Capture the cell that displays the provided text and extract its [x, y] central coordinate. 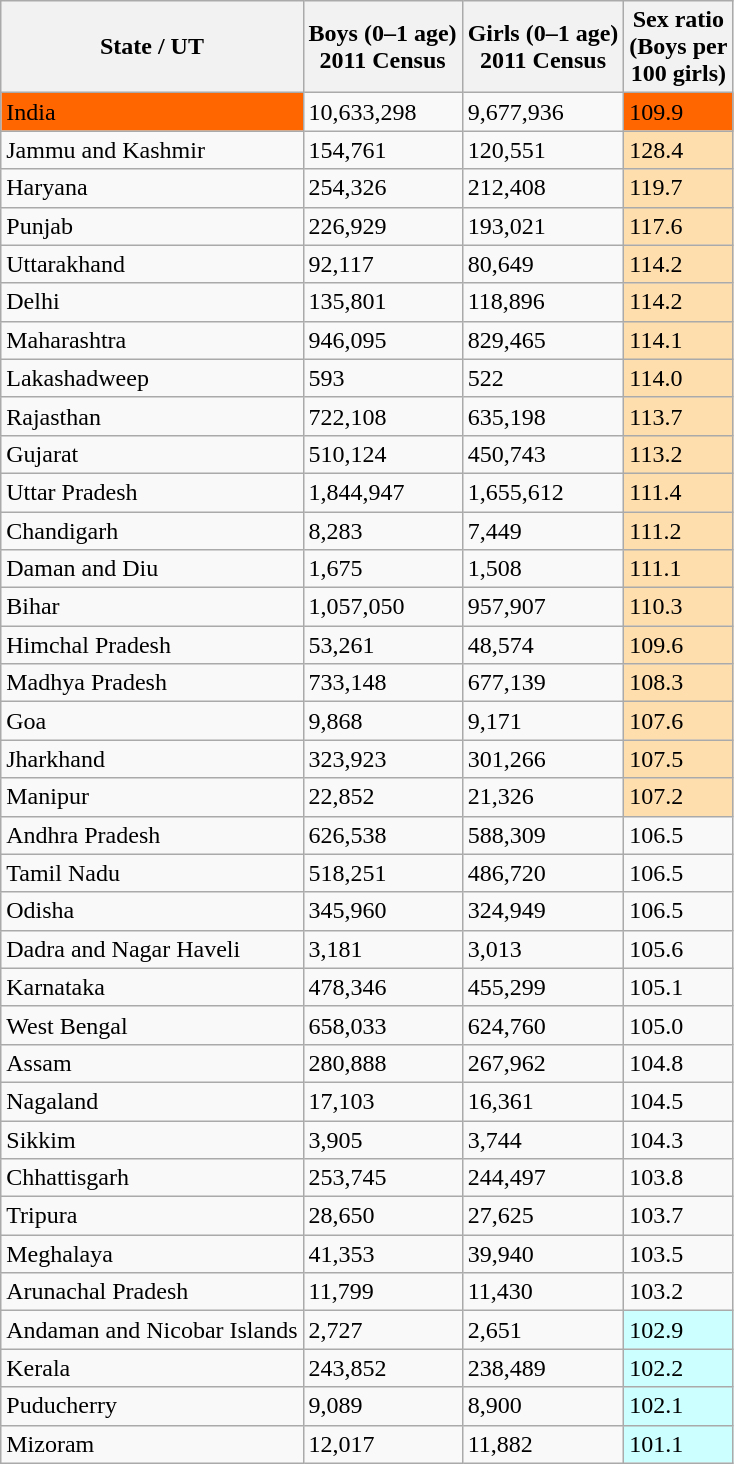
588,309 [543, 835]
135,801 [382, 302]
Assam [152, 1063]
Tamil Nadu [152, 873]
9,171 [543, 721]
11,799 [382, 1292]
677,139 [543, 683]
109.9 [678, 112]
Andaman and Nicobar Islands [152, 1330]
102.1 [678, 1406]
28,650 [382, 1216]
107.6 [678, 721]
128.4 [678, 150]
101.1 [678, 1444]
Arunachal Pradesh [152, 1292]
518,251 [382, 873]
7,449 [543, 531]
West Bengal [152, 1025]
522 [543, 378]
Jharkhand [152, 759]
9,677,936 [543, 112]
114.1 [678, 340]
345,960 [382, 911]
478,346 [382, 987]
27,625 [543, 1216]
3,013 [543, 949]
243,852 [382, 1368]
11,882 [543, 1444]
957,907 [543, 607]
21,326 [543, 797]
Jammu and Kashmir [152, 150]
267,962 [543, 1063]
105.0 [678, 1025]
Haryana [152, 188]
Karnataka [152, 987]
253,745 [382, 1178]
10,633,298 [382, 112]
107.2 [678, 797]
114.0 [678, 378]
Himchal Pradesh [152, 645]
Maharashtra [152, 340]
1,675 [382, 569]
Gujarat [152, 454]
111.4 [678, 492]
280,888 [382, 1063]
Chandigarh [152, 531]
722,108 [382, 416]
Lakashadweep [152, 378]
154,761 [382, 150]
486,720 [543, 873]
254,326 [382, 188]
226,929 [382, 226]
103.5 [678, 1254]
658,033 [382, 1025]
53,261 [382, 645]
9,868 [382, 721]
119.7 [678, 188]
Bihar [152, 607]
Punjab [152, 226]
624,760 [543, 1025]
Uttarakhand [152, 264]
104.3 [678, 1139]
Girls (0–1 age)2011 Census [543, 47]
1,655,612 [543, 492]
120,551 [543, 150]
593 [382, 378]
Daman and Diu [152, 569]
Andhra Pradesh [152, 835]
1,844,947 [382, 492]
39,940 [543, 1254]
Mizoram [152, 1444]
110.3 [678, 607]
12,017 [382, 1444]
India [152, 112]
102.9 [678, 1330]
Meghalaya [152, 1254]
323,923 [382, 759]
829,465 [543, 340]
92,117 [382, 264]
Odisha [152, 911]
2,727 [382, 1330]
80,649 [543, 264]
Uttar Pradesh [152, 492]
Sikkim [152, 1139]
103.2 [678, 1292]
41,353 [382, 1254]
State / UT [152, 47]
733,148 [382, 683]
Goa [152, 721]
Delhi [152, 302]
113.7 [678, 416]
946,095 [382, 340]
212,408 [543, 188]
117.6 [678, 226]
Madhya Pradesh [152, 683]
111.1 [678, 569]
Manipur [152, 797]
104.8 [678, 1063]
11,430 [543, 1292]
105.1 [678, 987]
324,949 [543, 911]
Chhattisgarh [152, 1178]
510,124 [382, 454]
Tripura [152, 1216]
238,489 [543, 1368]
450,743 [543, 454]
Boys (0–1 age)2011 Census [382, 47]
102.2 [678, 1368]
Kerala [152, 1368]
107.5 [678, 759]
Nagaland [152, 1101]
105.6 [678, 949]
108.3 [678, 683]
118,896 [543, 302]
104.5 [678, 1101]
16,361 [543, 1101]
626,538 [382, 835]
Puducherry [152, 1406]
109.6 [678, 645]
113.2 [678, 454]
103.7 [678, 1216]
Rajasthan [152, 416]
8,900 [543, 1406]
22,852 [382, 797]
244,497 [543, 1178]
1,057,050 [382, 607]
103.8 [678, 1178]
455,299 [543, 987]
3,744 [543, 1139]
17,103 [382, 1101]
3,905 [382, 1139]
48,574 [543, 645]
8,283 [382, 531]
Sex ratio(Boys per100 girls) [678, 47]
Dadra and Nagar Haveli [152, 949]
3,181 [382, 949]
301,266 [543, 759]
1,508 [543, 569]
635,198 [543, 416]
111.2 [678, 531]
193,021 [543, 226]
9,089 [382, 1406]
2,651 [543, 1330]
